Return [X, Y] of the center of cell containing provided text 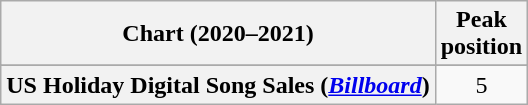
US Holiday Digital Song Sales (Billboard) [218, 85]
Chart (2020–2021) [218, 34]
5 [481, 85]
Peak position [481, 34]
